Provide the (x, y) coordinate of the cell's center where the given text is located.  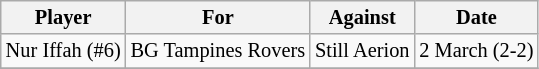
BG Tampines Rovers (218, 51)
Nur Iffah (#6) (64, 51)
2 March (2-2) (476, 51)
Date (476, 17)
Against (362, 17)
For (218, 17)
Still Aerion (362, 51)
Player (64, 17)
